Output the [x, y] coordinate of the center of the cell containing the given text.  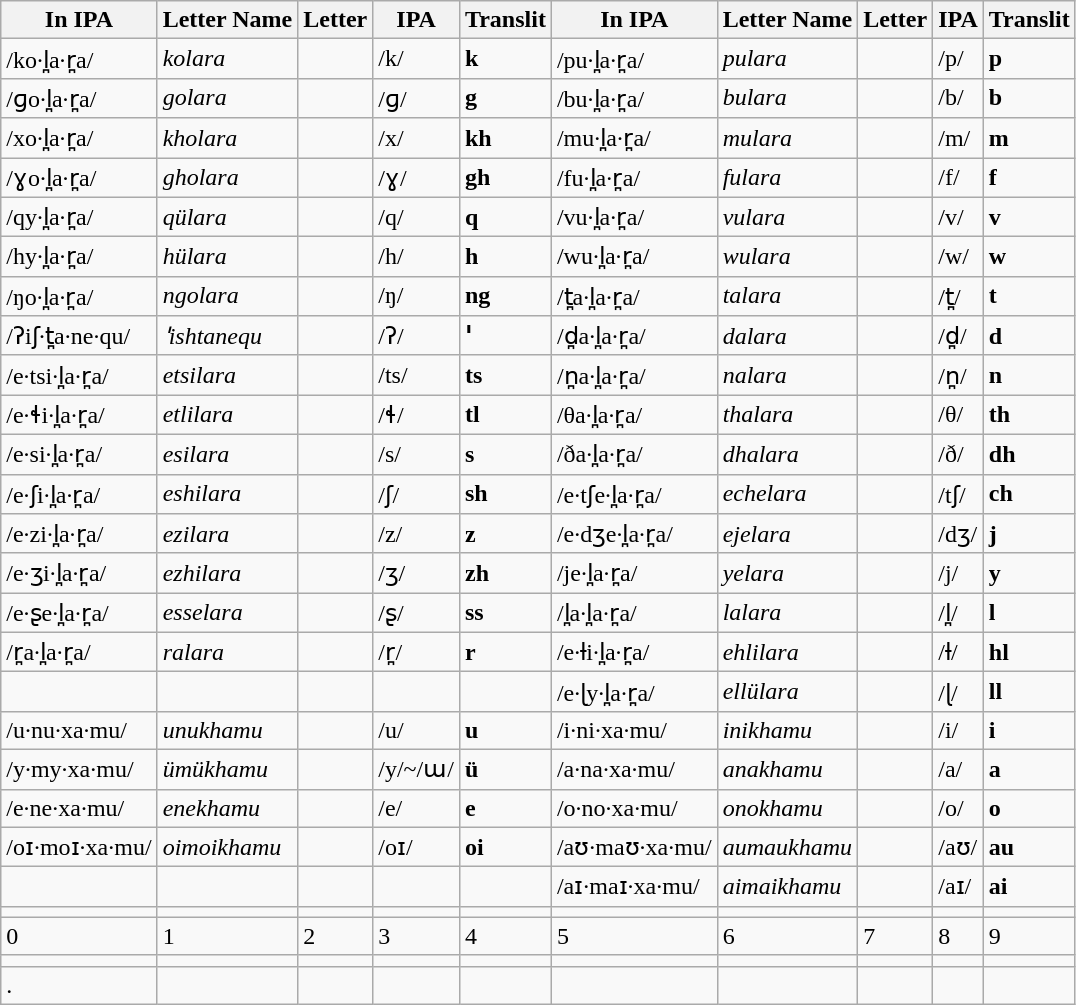
kh [505, 138]
/r̪/ [416, 652]
/ða·l̪a·r̪a/ [634, 454]
gh [505, 178]
/ko·l̪a·r̪a/ [79, 59]
/ʒ/ [416, 573]
eshilara [228, 494]
/x/ [416, 138]
/e·ɬi·l̪a·r̪a/ [79, 415]
pulara [788, 59]
n [1029, 375]
ü [505, 769]
/t̪a·l̪a·r̪a/ [634, 296]
wulara [788, 257]
ss [505, 613]
/e·zi·l̪a·r̪a/ [79, 534]
. [79, 985]
ꞌ [505, 336]
anakhamu [788, 769]
/i/ [958, 730]
/aɪ·maɪ·xa·mu/ [634, 887]
ng [505, 296]
kholara [228, 138]
ngolara [228, 296]
/u/ [416, 730]
hl [1029, 652]
a [1029, 769]
3 [416, 936]
/vu·l̪a·r̪a/ [634, 217]
oimoikhamu [228, 847]
s [505, 454]
i [1029, 730]
ezilara [228, 534]
qülara [228, 217]
u [505, 730]
aumaukhamu [788, 847]
/e·ʂe·l̪a·r̪a/ [79, 613]
/wu·l̪a·r̪a/ [634, 257]
v [1029, 217]
0 [79, 936]
2 [336, 936]
b [1029, 98]
ehlilara [788, 652]
/n̪/ [958, 375]
ralara [228, 652]
/ʔ/ [416, 336]
ts [505, 375]
ejelara [788, 534]
/ɬ/ [416, 415]
esselara [228, 613]
au [1029, 847]
/bu·l̪a·r̪a/ [634, 98]
/θ/ [958, 415]
/oɪ·moɪ·xa·mu/ [79, 847]
/ɡo·l̪a·r̪a/ [79, 98]
/aɪ/ [958, 887]
/a/ [958, 769]
/i·ni·xa·mu/ [634, 730]
zh [505, 573]
enekhamu [228, 808]
d [1029, 336]
/s/ [416, 454]
onokhamu [788, 808]
/e·ʃi·l̪a·r̪a/ [79, 494]
/tʃ/ [958, 494]
/d̪a·l̪a·r̪a/ [634, 336]
ch [1029, 494]
inikhamu [788, 730]
dalara [788, 336]
e [505, 808]
/e·si·l̪a·r̪a/ [79, 454]
6 [788, 936]
/qy·l̪a·r̪a/ [79, 217]
nalara [788, 375]
/aʊ·maʊ·xa·mu/ [634, 847]
/k/ [416, 59]
y [1029, 573]
mulara [788, 138]
t [1029, 296]
/pu·l̪a·r̪a/ [634, 59]
/e·dʒe·l̪a·r̪a/ [634, 534]
p [1029, 59]
yelara [788, 573]
m [1029, 138]
/m/ [958, 138]
sh [505, 494]
w [1029, 257]
/xo·l̪a·r̪a/ [79, 138]
oi [505, 847]
/ɣ/ [416, 178]
j [1029, 534]
/n̪a·l̪a·r̪a/ [634, 375]
l [1029, 613]
/e·ʒi·l̪a·r̪a/ [79, 573]
/e·tsi·l̪a·r̪a/ [79, 375]
ai [1029, 887]
unukhamu [228, 730]
/l̪a·l̪a·r̪a/ [634, 613]
4 [505, 936]
/e·ƚi·l̪a·r̪a/ [634, 652]
/ŋo·l̪a·r̪a/ [79, 296]
/r̪a·l̪a·r̪a/ [79, 652]
/ɡ/ [416, 98]
f [1029, 178]
/mu·l̪a·r̪a/ [634, 138]
z [505, 534]
etsilara [228, 375]
/q/ [416, 217]
/b/ [958, 98]
/t̪/ [958, 296]
/y·my·xa·mu/ [79, 769]
/ɣo·l̪a·r̪a/ [79, 178]
ellülara [788, 692]
dhalara [788, 454]
/v/ [958, 217]
/h/ [416, 257]
/ʃ/ [416, 494]
/u·nu·xa·mu/ [79, 730]
ll [1029, 692]
tl [505, 415]
/ŋ/ [416, 296]
ezhilara [228, 573]
1 [228, 936]
bulara [788, 98]
/dʒ/ [958, 534]
/ts/ [416, 375]
golara [228, 98]
dh [1029, 454]
/e·tʃe·l̪a·r̪a/ [634, 494]
echelara [788, 494]
/w/ [958, 257]
hülara [228, 257]
/p/ [958, 59]
/oɪ/ [416, 847]
/hy·l̪a·r̪a/ [79, 257]
8 [958, 936]
vulara [788, 217]
/l̪/ [958, 613]
/fu·l̪a·r̪a/ [634, 178]
/ʔiʃ·t̪a·ne·qu/ [79, 336]
/d̪/ [958, 336]
/z/ [416, 534]
/e/ [416, 808]
/je·l̪a·r̪a/ [634, 573]
ꞌishtanequ [228, 336]
/y/~/ɯ/ [416, 769]
th [1029, 415]
q [505, 217]
/e·ne·xa·mu/ [79, 808]
/j/ [958, 573]
lalara [788, 613]
kolara [228, 59]
5 [634, 936]
o [1029, 808]
ümükhamu [228, 769]
fulara [788, 178]
thalara [788, 415]
gholara [228, 178]
g [505, 98]
esilara [228, 454]
/ʂ/ [416, 613]
aimaikhamu [788, 887]
h [505, 257]
/e·ɭy·l̪a·r̪a/ [634, 692]
/θa·l̪a·r̪a/ [634, 415]
etlilara [228, 415]
talara [788, 296]
/f/ [958, 178]
/a·na·xa·mu/ [634, 769]
/o/ [958, 808]
/ð/ [958, 454]
/o·no·xa·mu/ [634, 808]
/ƚ/ [958, 652]
7 [896, 936]
/ɭ/ [958, 692]
/aʊ/ [958, 847]
9 [1029, 936]
k [505, 59]
r [505, 652]
